Output the [x, y] coordinate of the center of the cell containing the given text.  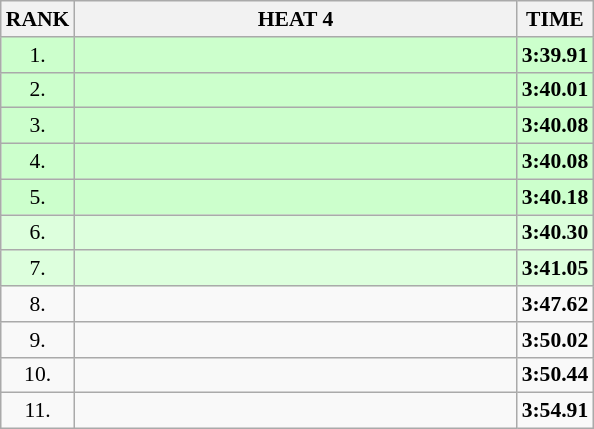
3:47.62 [556, 304]
RANK [38, 19]
3:40.01 [556, 90]
4. [38, 162]
TIME [556, 19]
3:41.05 [556, 269]
3:50.44 [556, 375]
8. [38, 304]
1. [38, 55]
2. [38, 90]
9. [38, 340]
3:54.91 [556, 411]
6. [38, 233]
HEAT 4 [295, 19]
3. [38, 126]
3:40.30 [556, 233]
11. [38, 411]
5. [38, 197]
3:40.18 [556, 197]
7. [38, 269]
10. [38, 375]
3:39.91 [556, 55]
3:50.02 [556, 340]
